Locate the cell with the specified text and output its [x, y] center coordinate. 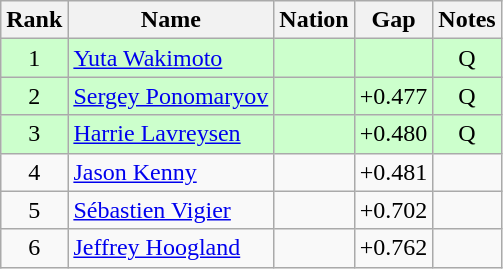
5 [34, 210]
Jason Kenny [171, 172]
Yuta Wakimoto [171, 58]
Rank [34, 20]
4 [34, 172]
Name [171, 20]
+0.762 [394, 248]
Gap [394, 20]
Nation [314, 20]
Sergey Ponomaryov [171, 96]
+0.481 [394, 172]
3 [34, 134]
Jeffrey Hoogland [171, 248]
Notes [467, 20]
+0.702 [394, 210]
+0.480 [394, 134]
6 [34, 248]
2 [34, 96]
Sébastien Vigier [171, 210]
Harrie Lavreysen [171, 134]
+0.477 [394, 96]
1 [34, 58]
